Output the [x, y] coordinate of the center of the cell containing the given text.  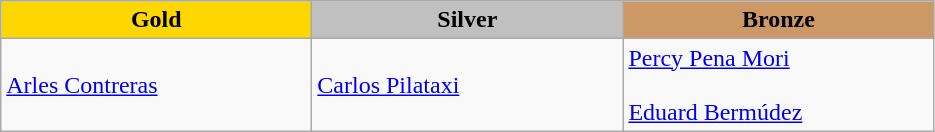
Silver [468, 20]
Arles Contreras [156, 85]
Percy Pena MoriEduard Bermúdez [778, 85]
Bronze [778, 20]
Carlos Pilataxi [468, 85]
Gold [156, 20]
